Pinpoint the cell where the given text exists, returning its (x, y) midpoint coordinate. 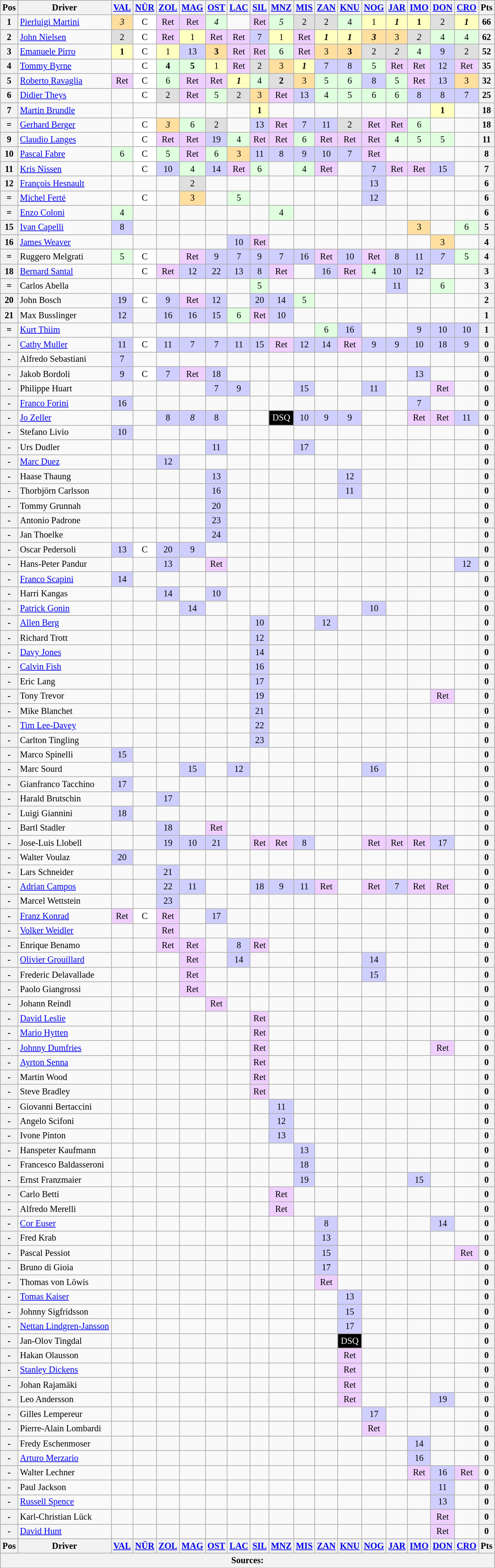
Jakob Bordoli (64, 374)
Emanuele Pirro (64, 51)
Pascal Pessiot (64, 1253)
Adrian Campos (64, 887)
Johnny Dumfries (64, 1048)
Nettan Lindgren-Jansson (64, 1326)
François Hesnault (64, 183)
Franco Forini (64, 403)
Jose-Luis Llobell (64, 843)
Ivone Pinton (64, 1136)
Allen Berg (64, 623)
Fredy Eschenmoser (64, 1444)
Martin Wood (64, 1077)
Tommy Grunnah (64, 506)
24 (216, 535)
Marc Sourd (64, 769)
Mike Blanchet (64, 711)
Johnny Sigfridsson (64, 1312)
Richard Trott (64, 638)
32 (486, 81)
Fred Krab (64, 1238)
Jo Zeller (64, 418)
Jan-Olov Tingdal (64, 1341)
Kurt Thiim (64, 330)
Tony Trevor (64, 696)
Olivier Grouillard (64, 960)
John Nielsen (64, 37)
Martin Brundle (64, 110)
Eric Lang (64, 682)
Tim Lee-Davey (64, 726)
Calvin Fish (64, 667)
Ernst Franzmaier (64, 1180)
66 (486, 22)
Marco Spinelli (64, 755)
Harald Brutschin (64, 799)
35 (486, 66)
Giovanni Bertaccini (64, 1107)
Enrique Benamo (64, 945)
Tommy Byrne (64, 66)
Harri Kangas (64, 594)
Cathy Muller (64, 344)
Francesco Baldasseroni (64, 1165)
Arturo Merzario (64, 1458)
Johan Rajamäki (64, 1385)
Bernard Santal (64, 271)
Enzo Coloni (64, 213)
62 (486, 37)
Michel Ferté (64, 198)
Alfredo Merelli (64, 1209)
Antonio Padrone (64, 520)
Gilles Lempereur (64, 1414)
Pierluigi Martini (64, 22)
John Bosch (64, 300)
Carlo Betti (64, 1194)
Hakan Olausson (64, 1356)
Paolo Giangrossi (64, 989)
Alfredo Sebastiani (64, 359)
Ivan Capelli (64, 227)
Mario Hytten (64, 1033)
Marc Duez (64, 462)
Stefano Livio (64, 432)
Russell Spence (64, 1502)
Paul Jackson (64, 1487)
Carlton Tingling (64, 740)
Ruggero Melgrati (64, 256)
Pierre-Alain Lombardi (64, 1429)
Bruno di Gioia (64, 1268)
Leo Andersson (64, 1400)
Claudio Langes (64, 139)
Patrick Gonin (64, 608)
Sources: (247, 1561)
Carlos Abella (64, 286)
Hanspeter Kaufmann (64, 1151)
James Weaver (64, 242)
Marcel Wettstein (64, 901)
Roberto Ravaglia (64, 81)
Urs Dudler (64, 447)
David Hunt (64, 1531)
Angelo Scifoni (64, 1121)
Gerhard Berger (64, 125)
David Leslie (64, 1019)
Cor Euser (64, 1224)
Kris Nissen (64, 169)
Karl-Christian Lück (64, 1517)
Didier Theys (64, 95)
Bartl Stadler (64, 828)
25 (486, 95)
Luigi Giannini (64, 813)
Haase Thaung (64, 476)
Jan Thoelke (64, 535)
Tomas Kaiser (64, 1297)
Hans-Peter Pandur (64, 564)
Gianfranco Tacchino (64, 784)
Frederic Delavallade (64, 975)
Davy Jones (64, 652)
Volker Weidler (64, 931)
Walter Lechner (64, 1473)
Johann Reindl (64, 1004)
Franco Scapini (64, 579)
Thomas von Löwis (64, 1282)
Ayrton Senna (64, 1063)
Walter Voulaz (64, 857)
Max Busslinger (64, 315)
Thorbjörn Carlsson (64, 491)
Oscar Pedersoli (64, 550)
Philippe Huart (64, 388)
52 (486, 51)
Franz Konrad (64, 916)
Pascal Fabre (64, 154)
Stanley Dickens (64, 1370)
Lars Schneider (64, 872)
Steve Bradley (64, 1092)
